Find where the given text appears and provide that cell's center as (X, Y) coordinate. 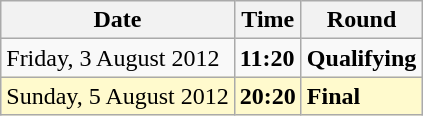
Final (361, 96)
20:20 (268, 96)
11:20 (268, 58)
Friday, 3 August 2012 (118, 58)
Date (118, 20)
Qualifying (361, 58)
Sunday, 5 August 2012 (118, 96)
Round (361, 20)
Time (268, 20)
